Identify which cell holds the provided text, then report its (x, y) central coordinate. 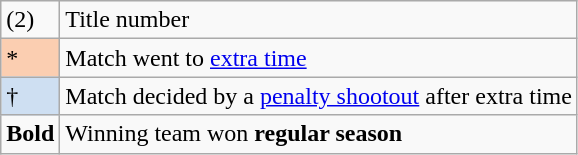
* (30, 58)
† (30, 96)
Title number (319, 20)
Match decided by a penalty shootout after extra time (319, 96)
Bold (30, 134)
Match went to extra time (319, 58)
(2) (30, 20)
Winning team won regular season (319, 134)
